Output the [X, Y] coordinate of the center of the cell containing the given text.  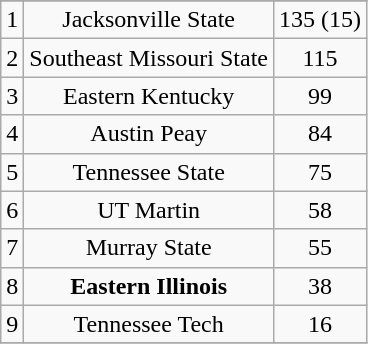
75 [320, 172]
135 (15) [320, 20]
7 [12, 248]
Southeast Missouri State [149, 58]
9 [12, 324]
8 [12, 286]
115 [320, 58]
1 [12, 20]
6 [12, 210]
99 [320, 96]
84 [320, 134]
5 [12, 172]
Tennessee Tech [149, 324]
Eastern Illinois [149, 286]
3 [12, 96]
Jacksonville State [149, 20]
16 [320, 324]
Tennessee State [149, 172]
Murray State [149, 248]
Austin Peay [149, 134]
UT Martin [149, 210]
55 [320, 248]
38 [320, 286]
2 [12, 58]
58 [320, 210]
Eastern Kentucky [149, 96]
4 [12, 134]
